Extract the (x, y) coordinate from the center of the cell holding the provided text.  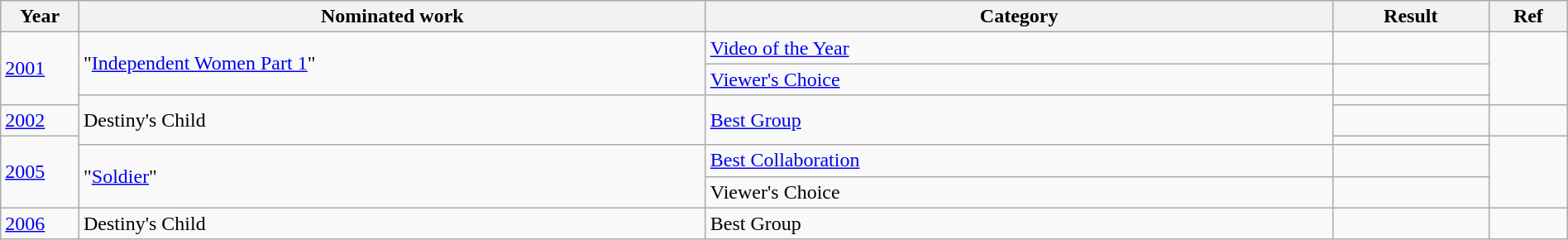
Best Collaboration (1019, 161)
"Soldier" (392, 176)
2002 (40, 120)
Nominated work (392, 17)
Year (40, 17)
Category (1019, 17)
2001 (40, 68)
"Independent Women Part 1" (392, 64)
2006 (40, 223)
2005 (40, 172)
Ref (1528, 17)
Video of the Year (1019, 48)
Result (1411, 17)
